From the cell containing the given text, extract its center point as [x, y] coordinate. 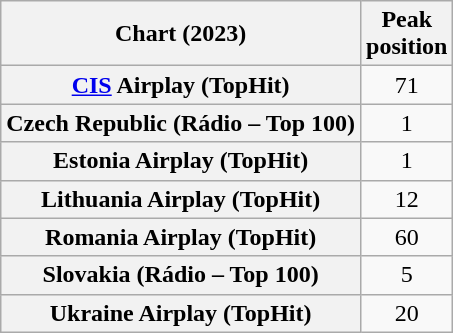
5 [407, 275]
20 [407, 313]
Ukraine Airplay (TopHit) [181, 313]
Romania Airplay (TopHit) [181, 237]
Chart (2023) [181, 34]
71 [407, 85]
Slovakia (Rádio – Top 100) [181, 275]
Czech Republic (Rádio – Top 100) [181, 123]
60 [407, 237]
Estonia Airplay (TopHit) [181, 161]
CIS Airplay (TopHit) [181, 85]
Peakposition [407, 34]
Lithuania Airplay (TopHit) [181, 199]
12 [407, 199]
